Return the (x, y) coordinate for the center point of the cell that contains the specified text.  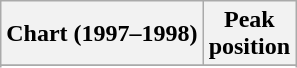
Chart (1997–1998) (102, 34)
Peak position (249, 34)
